Find where the given text appears and provide that cell's center as [X, Y] coordinate. 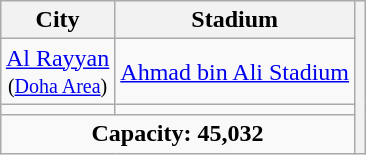
City [57, 20]
Stadium [235, 20]
Al Rayyan (Doha Area) [57, 72]
Ahmad bin Ali Stadium [235, 72]
Capacity: 45,032 [177, 134]
